Pinpoint the cell where the given text exists, returning its [X, Y] midpoint coordinate. 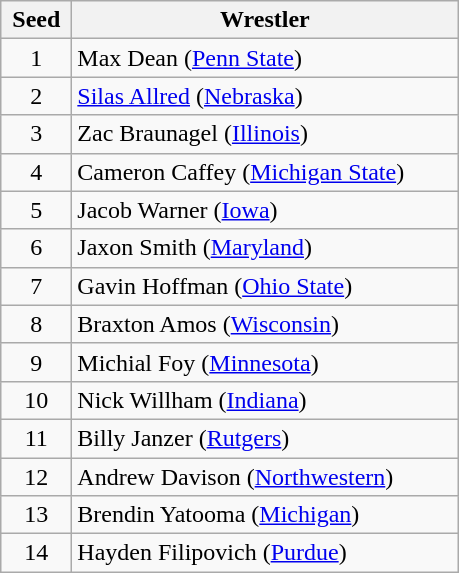
Gavin Hoffman (Ohio State) [265, 286]
4 [36, 172]
Silas Allred (Nebraska) [265, 96]
12 [36, 477]
8 [36, 324]
2 [36, 96]
Nick Willham (Indiana) [265, 400]
Brendin Yatooma (Michigan) [265, 515]
Jaxon Smith (Maryland) [265, 248]
Hayden Filipovich (Purdue) [265, 553]
Michial Foy (Minnesota) [265, 362]
Max Dean (Penn State) [265, 58]
Cameron Caffey (Michigan State) [265, 172]
Seed [36, 20]
3 [36, 134]
13 [36, 515]
Jacob Warner (Iowa) [265, 210]
5 [36, 210]
9 [36, 362]
6 [36, 248]
Wrestler [265, 20]
1 [36, 58]
14 [36, 553]
Billy Janzer (Rutgers) [265, 438]
Zac Braunagel (Illinois) [265, 134]
11 [36, 438]
Andrew Davison (Northwestern) [265, 477]
7 [36, 286]
10 [36, 400]
Braxton Amos (Wisconsin) [265, 324]
